For the text-containing cell, return its midpoint in [X, Y] coordinate format. 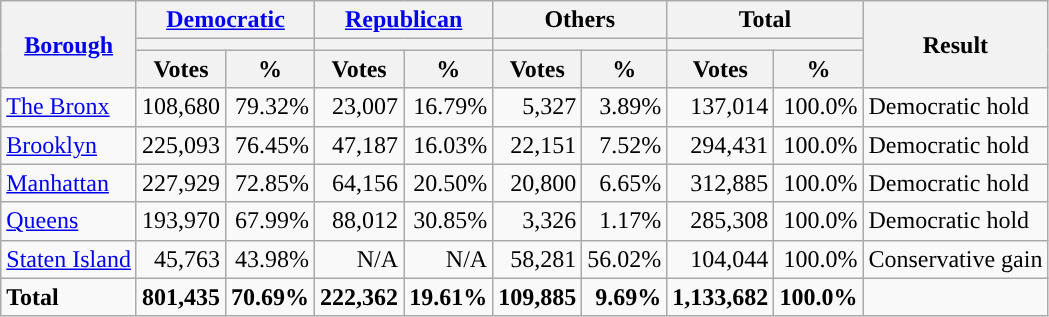
3,326 [538, 221]
79.32% [270, 107]
88,012 [360, 221]
227,929 [180, 183]
22,151 [538, 145]
1.17% [624, 221]
67.99% [270, 221]
104,044 [720, 259]
64,156 [360, 183]
The Bronx [69, 107]
7.52% [624, 145]
20.50% [448, 183]
1,133,682 [720, 297]
Result [956, 44]
70.69% [270, 297]
23,007 [360, 107]
43.98% [270, 259]
3.89% [624, 107]
56.02% [624, 259]
58,281 [538, 259]
285,308 [720, 221]
Republican [404, 20]
9.69% [624, 297]
Borough [69, 44]
30.85% [448, 221]
Others [580, 20]
72.85% [270, 183]
193,970 [180, 221]
19.61% [448, 297]
801,435 [180, 297]
16.03% [448, 145]
45,763 [180, 259]
225,093 [180, 145]
222,362 [360, 297]
16.79% [448, 107]
47,187 [360, 145]
5,327 [538, 107]
Manhattan [69, 183]
Brooklyn [69, 145]
76.45% [270, 145]
Queens [69, 221]
Democratic [225, 20]
108,680 [180, 107]
312,885 [720, 183]
294,431 [720, 145]
Conservative gain [956, 259]
Staten Island [69, 259]
20,800 [538, 183]
109,885 [538, 297]
6.65% [624, 183]
137,014 [720, 107]
